Return the (x, y) coordinate for the center point of the cell that contains the specified text.  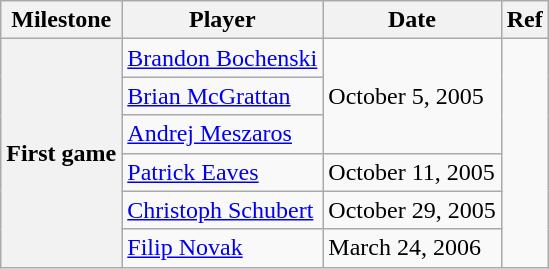
Date (412, 20)
Player (222, 20)
First game (62, 153)
Patrick Eaves (222, 172)
March 24, 2006 (412, 248)
October 5, 2005 (412, 96)
Andrej Meszaros (222, 134)
Christoph Schubert (222, 210)
October 11, 2005 (412, 172)
October 29, 2005 (412, 210)
Milestone (62, 20)
Brian McGrattan (222, 96)
Brandon Bochenski (222, 58)
Ref (524, 20)
Filip Novak (222, 248)
